Output the (x, y) coordinate of the center of the cell containing the given text.  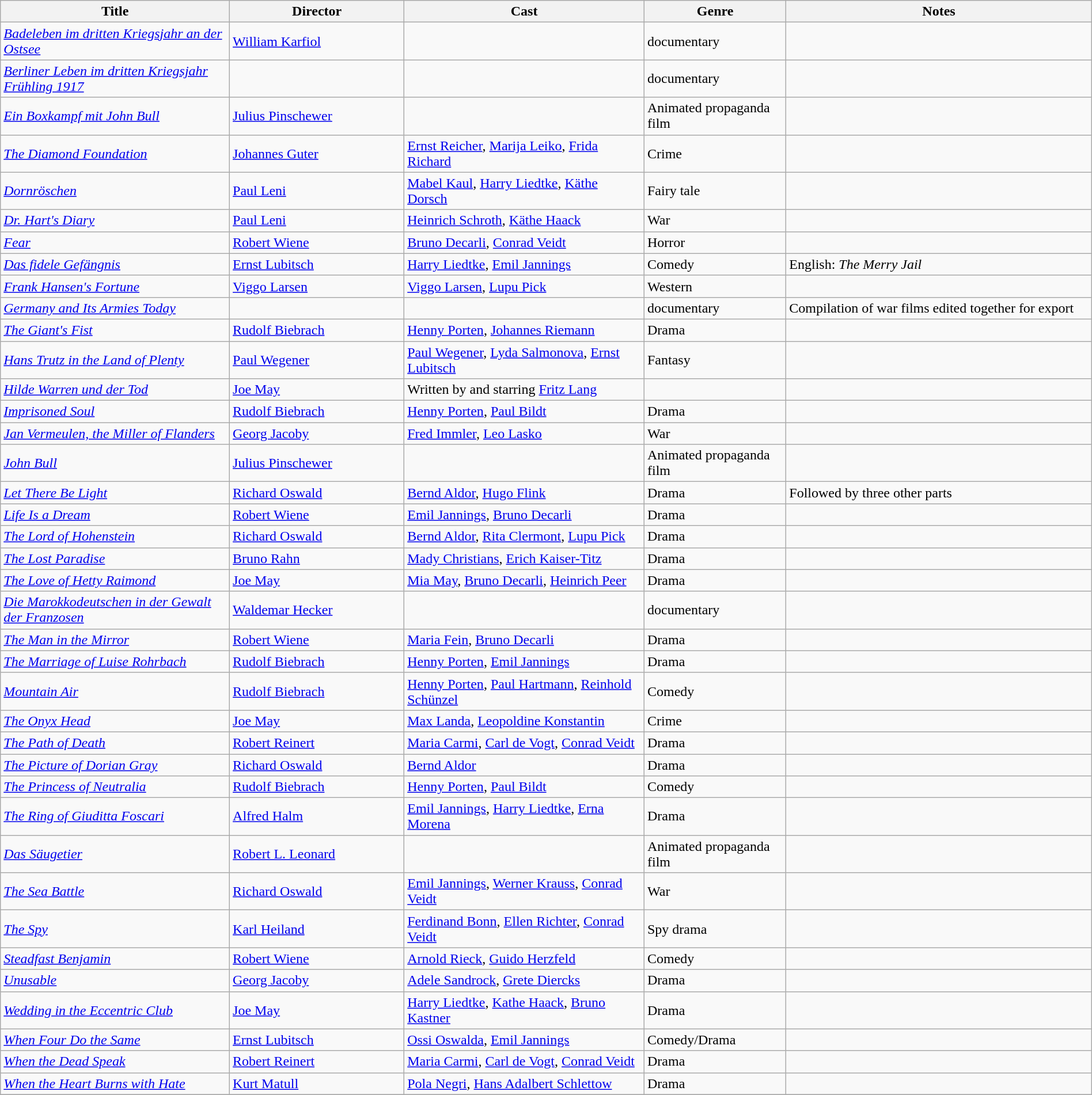
Emil Jannings, Bruno Decarli (524, 515)
The Man in the Mirror (115, 640)
Henny Porten, Paul Hartmann, Reinhold Schünzel (524, 691)
Viggo Larsen, Lupu Pick (524, 286)
Die Marokkodeutschen in der Gewalt der Franzosen (115, 610)
Title (115, 12)
Das fidele Gefängnis (115, 264)
Karl Heiland (317, 929)
Bernd Aldor (524, 765)
John Bull (115, 463)
Let There Be Light (115, 493)
When the Dead Speak (115, 1062)
Ernst Reicher, Marija Leiko, Frida Richard (524, 153)
Heinrich Schroth, Käthe Haack (524, 220)
William Karfiol (317, 41)
Fairy tale (715, 191)
Henny Porten, Johannes Riemann (524, 330)
Robert L. Leonard (317, 854)
The Giant's Fist (115, 330)
Germany and Its Armies Today (115, 308)
The Path of Death (115, 743)
The Lord of Hohenstein (115, 537)
Fear (115, 242)
Hans Trutz in the Land of Plenty (115, 359)
Fantasy (715, 359)
Frank Hansen's Fortune (115, 286)
Kurt Matull (317, 1083)
The Love of Hetty Raimond (115, 580)
Steadfast Benjamin (115, 959)
When Four Do the Same (115, 1040)
The Sea Battle (115, 891)
Hilde Warren und der Tod (115, 390)
Emil Jannings, Harry Liedtke, Erna Morena (524, 816)
Paul Wegener, Lyda Salmonova, Ernst Lubitsch (524, 359)
Bernd Aldor, Hugo Flink (524, 493)
Bernd Aldor, Rita Clermont, Lupu Pick (524, 537)
The Lost Paradise (115, 558)
Jan Vermeulen, the Miller of Flanders (115, 434)
Arnold Rieck, Guido Herzfeld (524, 959)
Berliner Leben im dritten Kriegsjahr Frühling 1917 (115, 78)
Mabel Kaul, Harry Liedtke, Käthe Dorsch (524, 191)
The Marriage of Luise Rohrbach (115, 661)
Henny Porten, Emil Jannings (524, 661)
Notes (939, 12)
Life Is a Dream (115, 515)
Waldemar Hecker (317, 610)
Bruno Rahn (317, 558)
Mia May, Bruno Decarli, Heinrich Peer (524, 580)
The Ring of Giuditta Foscari (115, 816)
The Onyx Head (115, 721)
Fred Immler, Leo Lasko (524, 434)
Followed by three other parts (939, 493)
When the Heart Burns with Hate (115, 1083)
Harry Liedtke, Kathe Haack, Bruno Kastner (524, 1010)
Comedy/Drama (715, 1040)
Adele Sandrock, Grete Diercks (524, 980)
Dornröschen (115, 191)
The Princess of Neutralia (115, 787)
Dr. Hart's Diary (115, 220)
Alfred Halm (317, 816)
English: The Merry Jail (939, 264)
Compilation of war films edited together for export (939, 308)
Ossi Oswalda, Emil Jannings (524, 1040)
Horror (715, 242)
Spy drama (715, 929)
Emil Jannings, Werner Krauss, Conrad Veidt (524, 891)
Cast (524, 12)
Johannes Guter (317, 153)
Badeleben im dritten Kriegsjahr an der Ostsee (115, 41)
Paul Wegener (317, 359)
Written by and starring Fritz Lang (524, 390)
Max Landa, Leopoldine Konstantin (524, 721)
Bruno Decarli, Conrad Veidt (524, 242)
Imprisoned Soul (115, 412)
Das Säugetier (115, 854)
The Picture of Dorian Gray (115, 765)
The Spy (115, 929)
Ferdinand Bonn, Ellen Richter, Conrad Veidt (524, 929)
Western (715, 286)
Mountain Air (115, 691)
Mady Christians, Erich Kaiser-Titz (524, 558)
Harry Liedtke, Emil Jannings (524, 264)
Ein Boxkampf mit John Bull (115, 116)
Maria Fein, Bruno Decarli (524, 640)
Unusable (115, 980)
The Diamond Foundation (115, 153)
Pola Negri, Hans Adalbert Schlettow (524, 1083)
Viggo Larsen (317, 286)
Director (317, 12)
Genre (715, 12)
Wedding in the Eccentric Club (115, 1010)
